Extract the [X, Y] coordinate from the center of the cell holding the provided text.  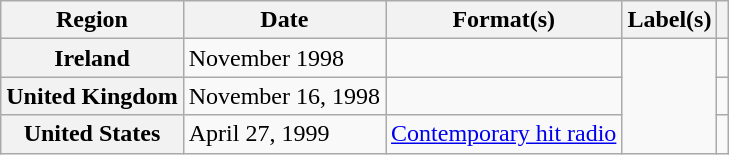
United States [92, 134]
Contemporary hit radio [504, 134]
United Kingdom [92, 96]
Region [92, 20]
Ireland [92, 58]
November 16, 1998 [284, 96]
April 27, 1999 [284, 134]
Label(s) [670, 20]
November 1998 [284, 58]
Date [284, 20]
Format(s) [504, 20]
